Detect which cell encompasses the target text, then output its [X, Y] center coordinate. 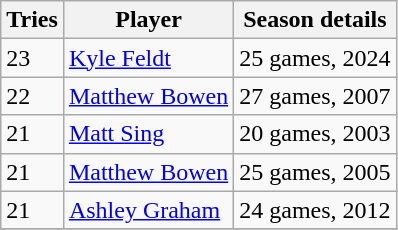
Matt Sing [148, 134]
Player [148, 20]
22 [32, 96]
25 games, 2024 [315, 58]
Season details [315, 20]
Kyle Feldt [148, 58]
20 games, 2003 [315, 134]
24 games, 2012 [315, 210]
25 games, 2005 [315, 172]
27 games, 2007 [315, 96]
23 [32, 58]
Tries [32, 20]
Ashley Graham [148, 210]
